Determine the [x, y] coordinate at the center of the cell enclosing the given text.  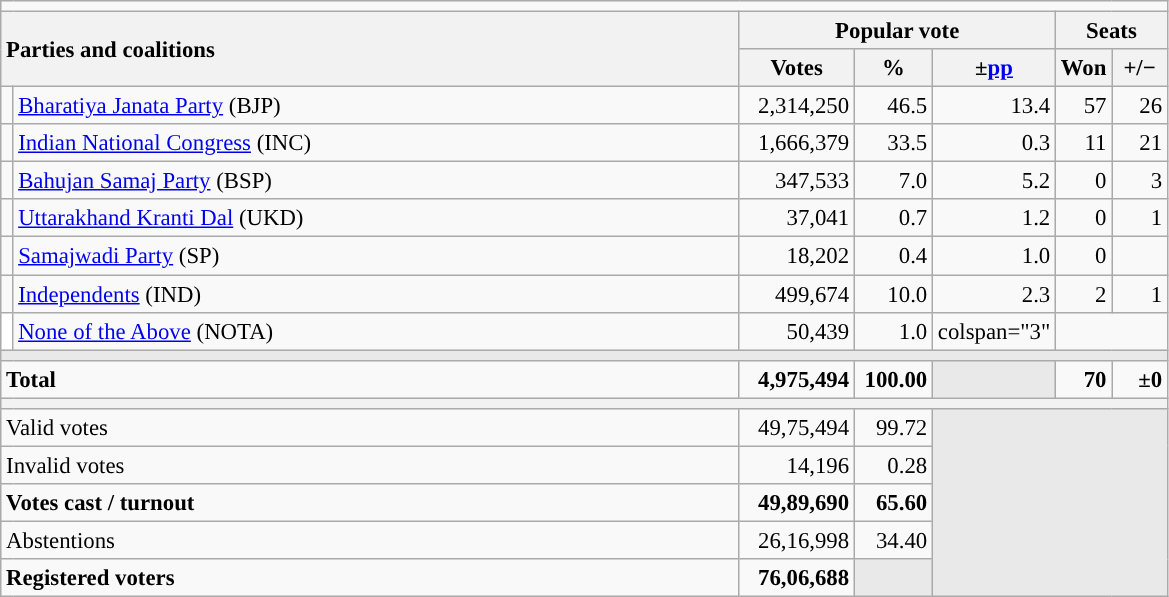
Popular vote [898, 31]
100.00 [893, 379]
4,975,494 [797, 379]
Votes cast / turnout [370, 503]
37,041 [797, 219]
3 [1140, 181]
1,666,379 [797, 143]
65.60 [893, 503]
18,202 [797, 256]
±pp [994, 68]
1.2 [994, 219]
7.0 [893, 181]
Seats [1112, 31]
10.0 [893, 294]
2,314,250 [797, 106]
Samajwadi Party (SP) [376, 256]
49,89,690 [797, 503]
14,196 [797, 465]
Registered voters [370, 578]
% [893, 68]
colspan="3" [994, 331]
Total [370, 379]
2.3 [994, 294]
33.5 [893, 143]
±0 [1140, 379]
None of the Above (NOTA) [376, 331]
2 [1084, 294]
Bharatiya Janata Party (BJP) [376, 106]
499,674 [797, 294]
70 [1084, 379]
+/− [1140, 68]
Invalid votes [370, 465]
11 [1084, 143]
Indian National Congress (INC) [376, 143]
34.40 [893, 540]
Parties and coalitions [370, 50]
21 [1140, 143]
Abstentions [370, 540]
Bahujan Samaj Party (BSP) [376, 181]
50,439 [797, 331]
Independents (IND) [376, 294]
26,16,998 [797, 540]
5.2 [994, 181]
0.7 [893, 219]
Votes [797, 68]
Valid votes [370, 428]
0.28 [893, 465]
Uttarakhand Kranti Dal (UKD) [376, 219]
76,06,688 [797, 578]
0.4 [893, 256]
46.5 [893, 106]
13.4 [994, 106]
26 [1140, 106]
57 [1084, 106]
49,75,494 [797, 428]
0.3 [994, 143]
347,533 [797, 181]
Won [1084, 68]
99.72 [893, 428]
